Provide the [x, y] coordinate of the cell's center where the given text is located.  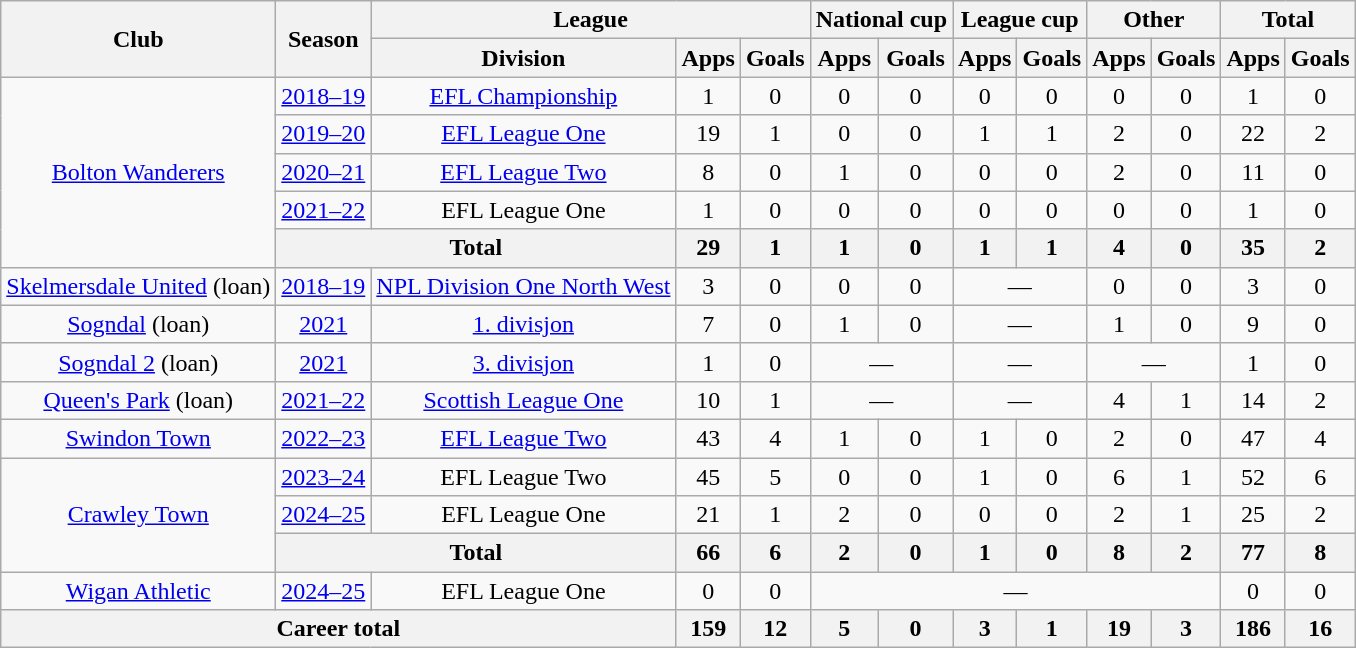
7 [708, 324]
10 [708, 400]
35 [1253, 248]
Scottish League One [524, 400]
3. divisjon [524, 362]
14 [1253, 400]
12 [775, 629]
9 [1253, 324]
186 [1253, 629]
Career total [338, 629]
Sogndal 2 (loan) [138, 362]
Wigan Athletic [138, 591]
Queen's Park (loan) [138, 400]
Season [324, 39]
2019–20 [324, 134]
43 [708, 438]
2020–21 [324, 172]
EFL Championship [524, 96]
45 [708, 477]
1. divisjon [524, 324]
Other [1154, 20]
League cup [1020, 20]
National cup [881, 20]
2023–24 [324, 477]
Skelmersdale United (loan) [138, 286]
2022–23 [324, 438]
47 [1253, 438]
29 [708, 248]
Crawley Town [138, 515]
Division [524, 58]
159 [708, 629]
Club [138, 39]
66 [708, 553]
League [590, 20]
11 [1253, 172]
16 [1320, 629]
Sogndal (loan) [138, 324]
52 [1253, 477]
Swindon Town [138, 438]
25 [1253, 515]
77 [1253, 553]
NPL Division One North West [524, 286]
22 [1253, 134]
Bolton Wanderers [138, 172]
21 [708, 515]
